From the cell containing the given text, extract its center point as [X, Y] coordinate. 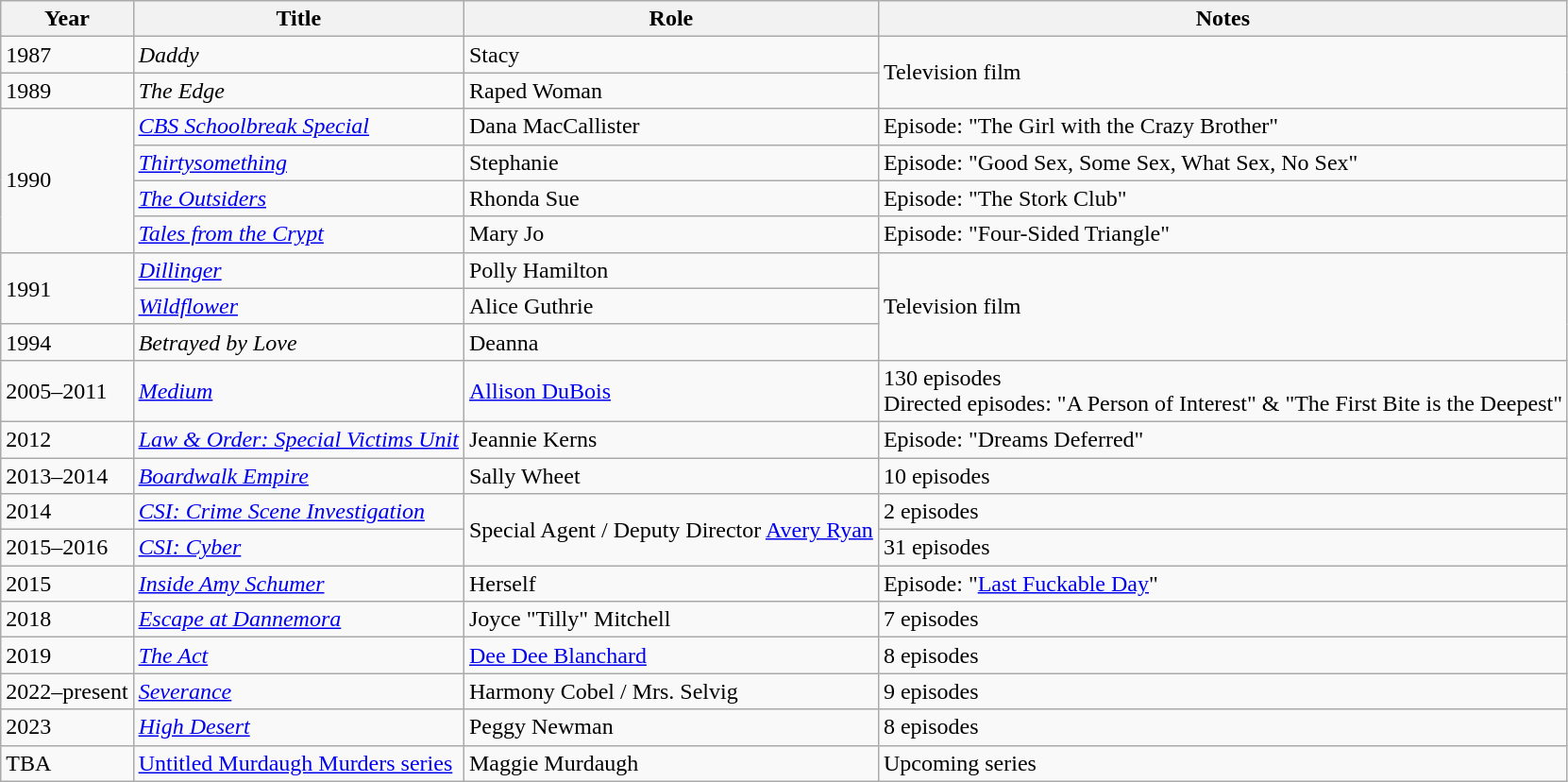
Upcoming series [1222, 763]
31 episodes [1222, 548]
Episode: "The Girl with the Crazy Brother" [1222, 127]
1990 [67, 180]
2023 [67, 727]
Dana MacCallister [670, 127]
Jeannie Kerns [670, 439]
2015–2016 [67, 548]
Stephanie [670, 162]
Escape at Dannemora [298, 620]
CSI: Cyber [298, 548]
2012 [67, 439]
The Edge [298, 91]
Law & Order: Special Victims Unit [298, 439]
10 episodes [1222, 475]
2018 [67, 620]
Mary Jo [670, 234]
2014 [67, 512]
2015 [67, 584]
7 episodes [1222, 620]
1994 [67, 342]
130 episodesDirected episodes: "A Person of Interest" & "The First Bite is the Deepest" [1222, 391]
1987 [67, 55]
Harmony Cobel / Mrs. Selvig [670, 691]
2013–2014 [67, 475]
Raped Woman [670, 91]
Dillinger [298, 270]
Wildflower [298, 306]
Boardwalk Empire [298, 475]
Allison DuBois [670, 391]
Daddy [298, 55]
2005–2011 [67, 391]
Dee Dee Blanchard [670, 655]
2 episodes [1222, 512]
Alice Guthrie [670, 306]
Peggy Newman [670, 727]
Severance [298, 691]
Thirtysomething [298, 162]
Stacy [670, 55]
Sally Wheet [670, 475]
2022–present [67, 691]
9 episodes [1222, 691]
Tales from the Crypt [298, 234]
Title [298, 19]
Rhonda Sue [670, 198]
Herself [670, 584]
Betrayed by Love [298, 342]
Maggie Murdaugh [670, 763]
1989 [67, 91]
High Desert [298, 727]
Episode: "The Stork Club" [1222, 198]
Polly Hamilton [670, 270]
The Outsiders [298, 198]
Role [670, 19]
TBA [67, 763]
Medium [298, 391]
Special Agent / Deputy Director Avery Ryan [670, 530]
Episode: "Four-Sided Triangle" [1222, 234]
Untitled Murdaugh Murders series [298, 763]
Notes [1222, 19]
Joyce "Tilly" Mitchell [670, 620]
Episode: "Last Fuckable Day" [1222, 584]
The Act [298, 655]
Year [67, 19]
Episode: "Good Sex, Some Sex, What Sex, No Sex" [1222, 162]
Episode: "Dreams Deferred" [1222, 439]
2019 [67, 655]
1991 [67, 288]
CBS Schoolbreak Special [298, 127]
Deanna [670, 342]
CSI: Crime Scene Investigation [298, 512]
Inside Amy Schumer [298, 584]
